Scan for the cell matching the given text and deliver its (X, Y) coordinate at center. 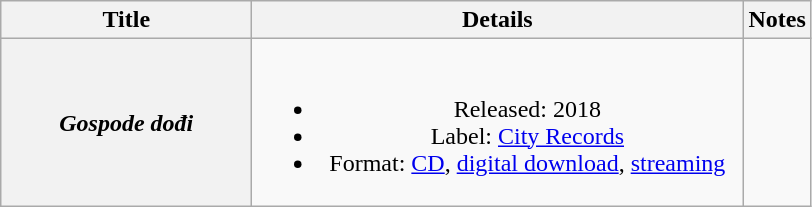
Details (498, 20)
Released: 2018Label: City RecordsFormat: CD, digital download, streaming (498, 122)
Gospode dođi (126, 122)
Notes (777, 20)
Title (126, 20)
